Capture the cell that displays the provided text and extract its (x, y) central coordinate. 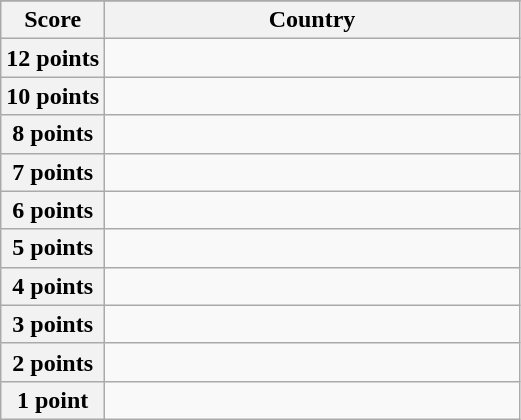
7 points (53, 172)
1 point (53, 400)
12 points (53, 58)
5 points (53, 248)
Score (53, 20)
3 points (53, 324)
2 points (53, 362)
4 points (53, 286)
6 points (53, 210)
10 points (53, 96)
8 points (53, 134)
Country (312, 20)
